Return [x, y] of the center of cell containing provided text 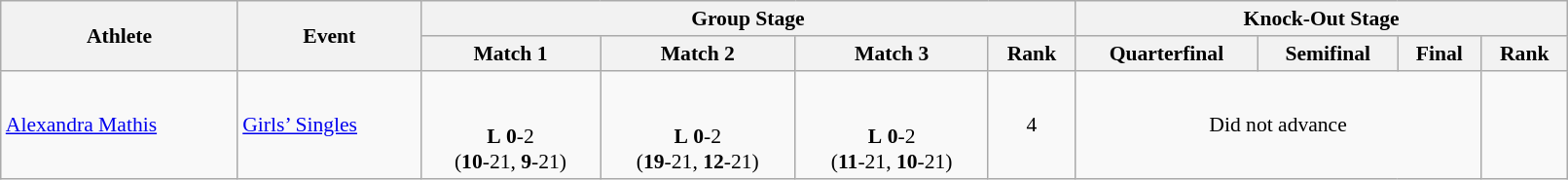
Final [1440, 54]
Match 2 [698, 54]
Match 1 [510, 54]
Match 3 [892, 54]
Alexandra Mathis [119, 125]
L 0-2 (10-21, 9-21) [510, 125]
Girls’ Singles [329, 125]
L 0-2 (19-21, 12-21) [698, 125]
Quarterfinal [1166, 54]
4 [1032, 125]
Athlete [119, 35]
L 0-2 (11-21, 10-21) [892, 125]
Event [329, 35]
Semifinal [1328, 54]
Group Stage [748, 18]
Knock-Out Stage [1321, 18]
Did not advance [1277, 125]
